Pinpoint the cell where the given text exists, returning its [X, Y] midpoint coordinate. 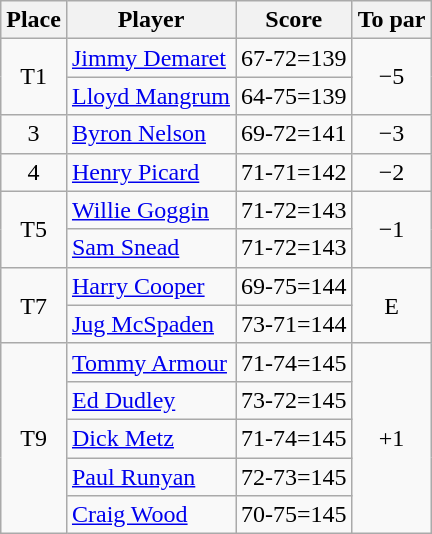
Dick Metz [150, 438]
T5 [34, 229]
73-71=144 [294, 324]
Craig Wood [150, 515]
Player [150, 20]
Henry Picard [150, 172]
T9 [34, 438]
T1 [34, 77]
T7 [34, 305]
To par [392, 20]
Place [34, 20]
70-75=145 [294, 515]
Score [294, 20]
Tommy Armour [150, 362]
Paul Runyan [150, 477]
−1 [392, 229]
Lloyd Mangrum [150, 96]
−2 [392, 172]
71-71=142 [294, 172]
72-73=145 [294, 477]
64-75=139 [294, 96]
3 [34, 134]
4 [34, 172]
−3 [392, 134]
+1 [392, 438]
Harry Cooper [150, 286]
Ed Dudley [150, 400]
67-72=139 [294, 58]
69-72=141 [294, 134]
Jimmy Demaret [150, 58]
Willie Goggin [150, 210]
E [392, 305]
−5 [392, 77]
Byron Nelson [150, 134]
69-75=144 [294, 286]
Sam Snead [150, 248]
Jug McSpaden [150, 324]
73-72=145 [294, 400]
